Provide the [x, y] coordinate of the cell's center where the given text is located.  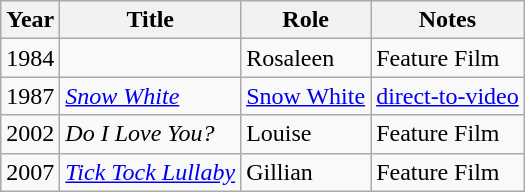
direct-to-video [448, 96]
1987 [30, 96]
1984 [30, 58]
Tick Tock Lullaby [150, 172]
Gillian [306, 172]
Notes [448, 20]
Rosaleen [306, 58]
Title [150, 20]
2007 [30, 172]
Do I Love You? [150, 134]
2002 [30, 134]
Year [30, 20]
Louise [306, 134]
Role [306, 20]
